Search for the cell housing the specified text and yield its (X, Y) center coordinate. 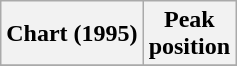
Peakposition (189, 34)
Chart (1995) (72, 34)
